Extract the (X, Y) coordinate from the center of the cell holding the provided text.  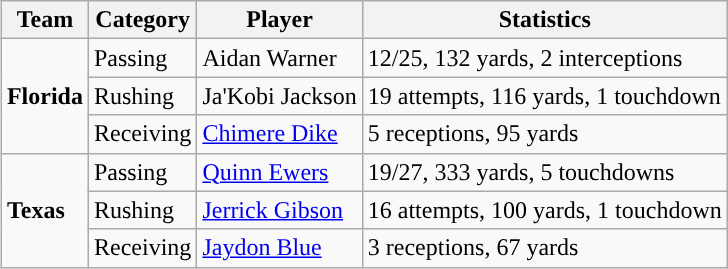
12/25, 132 yards, 2 interceptions (544, 58)
16 attempts, 100 yards, 1 touchdown (544, 210)
Chimere Dike (280, 134)
Quinn Ewers (280, 172)
19/27, 333 yards, 5 touchdowns (544, 172)
Category (142, 20)
Player (280, 20)
Florida (44, 96)
Statistics (544, 20)
Jaydon Blue (280, 248)
19 attempts, 116 yards, 1 touchdown (544, 96)
5 receptions, 95 yards (544, 134)
Texas (44, 210)
Aidan Warner (280, 58)
Ja'Kobi Jackson (280, 96)
Team (44, 20)
Jerrick Gibson (280, 210)
3 receptions, 67 yards (544, 248)
